Find where the given text appears and provide that cell's center as [X, Y] coordinate. 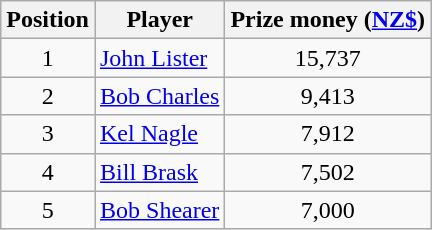
Prize money (NZ$) [328, 20]
15,737 [328, 58]
9,413 [328, 96]
Kel Nagle [159, 134]
3 [48, 134]
1 [48, 58]
Player [159, 20]
7,000 [328, 210]
2 [48, 96]
Bob Charles [159, 96]
John Lister [159, 58]
Bob Shearer [159, 210]
7,502 [328, 172]
Position [48, 20]
7,912 [328, 134]
5 [48, 210]
Bill Brask [159, 172]
4 [48, 172]
